Locate the cell with the specified text and output its (x, y) center coordinate. 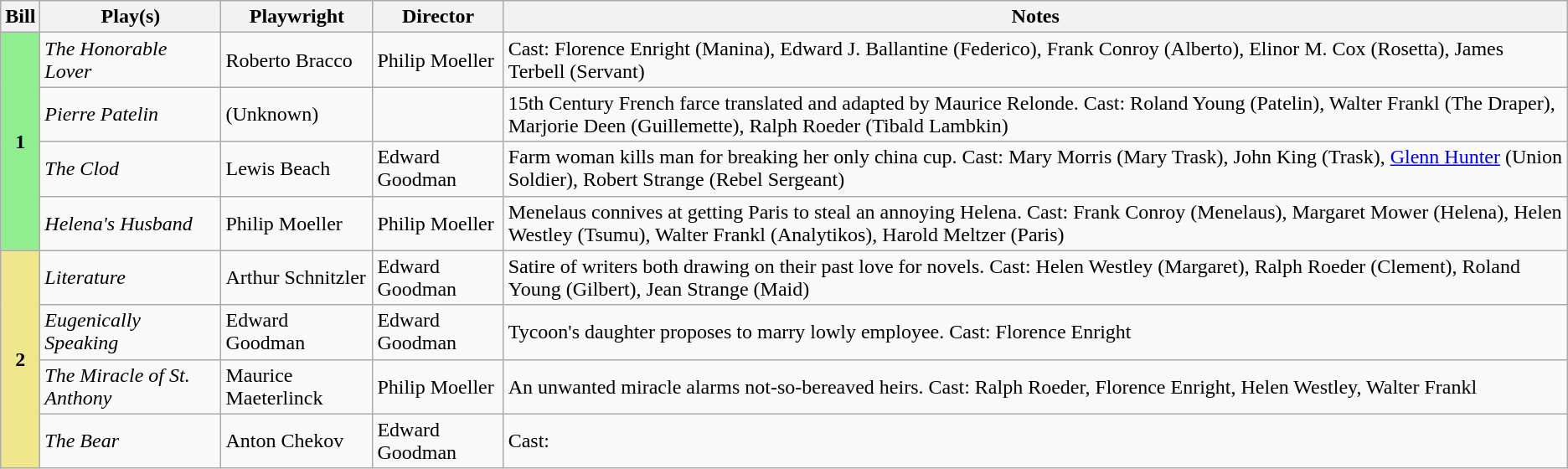
The Honorable Lover (131, 60)
Cast: (1035, 441)
2 (20, 359)
Playwright (297, 17)
Lewis Beach (297, 169)
(Unknown) (297, 114)
1 (20, 142)
Literature (131, 278)
Helena's Husband (131, 223)
The Clod (131, 169)
Play(s) (131, 17)
An unwanted miracle alarms not-so-bereaved heirs. Cast: Ralph Roeder, Florence Enright, Helen Westley, Walter Frankl (1035, 387)
Pierre Patelin (131, 114)
Arthur Schnitzler (297, 278)
Notes (1035, 17)
Eugenically Speaking (131, 332)
Anton Chekov (297, 441)
Tycoon's daughter proposes to marry lowly employee. Cast: Florence Enright (1035, 332)
The Bear (131, 441)
The Miracle of St. Anthony (131, 387)
Cast: Florence Enright (Manina), Edward J. Ballantine (Federico), Frank Conroy (Alberto), Elinor M. Cox (Rosetta), James Terbell (Servant) (1035, 60)
Bill (20, 17)
Roberto Bracco (297, 60)
Director (438, 17)
Maurice Maeterlinck (297, 387)
